Search for the cell housing the specified text and yield its [x, y] center coordinate. 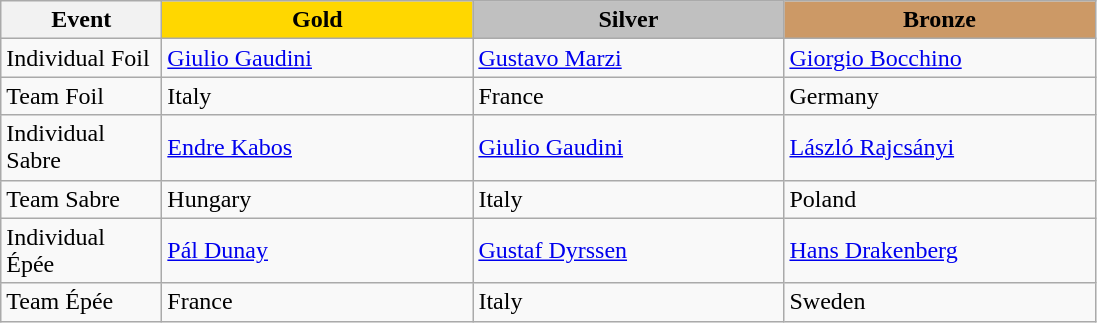
Individual Foil [82, 58]
Hans Drakenberg [940, 250]
Event [82, 20]
Bronze [940, 20]
Giorgio Bocchino [940, 58]
Germany [940, 96]
Silver [628, 20]
Pál Dunay [318, 250]
Hungary [318, 199]
Team Sabre [82, 199]
Individual Épée [82, 250]
Individual Sabre [82, 148]
Endre Kabos [318, 148]
László Rajcsányi [940, 148]
Team Épée [82, 302]
Team Foil [82, 96]
Gustaf Dyrssen [628, 250]
Sweden [940, 302]
Poland [940, 199]
Gold [318, 20]
Gustavo Marzi [628, 58]
